From the cell containing the given text, extract its center point as (x, y) coordinate. 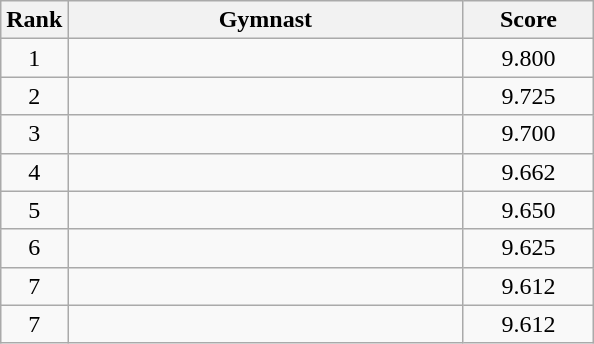
1 (34, 58)
9.662 (528, 172)
4 (34, 172)
5 (34, 210)
9.800 (528, 58)
Gymnast (266, 20)
2 (34, 96)
Score (528, 20)
9.725 (528, 96)
9.625 (528, 248)
Rank (34, 20)
6 (34, 248)
3 (34, 134)
9.700 (528, 134)
9.650 (528, 210)
